Provide the [x, y] coordinate of the cell's center where the given text is located.  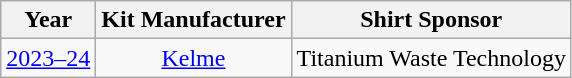
Titanium Waste Technology [431, 58]
2023–24 [48, 58]
Kit Manufacturer [194, 20]
Year [48, 20]
Shirt Sponsor [431, 20]
Kelme [194, 58]
